Locate the cell with the specified text and output its [X, Y] center coordinate. 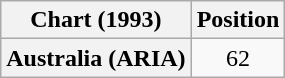
Chart (1993) [96, 20]
62 [238, 58]
Australia (ARIA) [96, 58]
Position [238, 20]
